Output the (X, Y) coordinate of the center of the cell containing the given text.  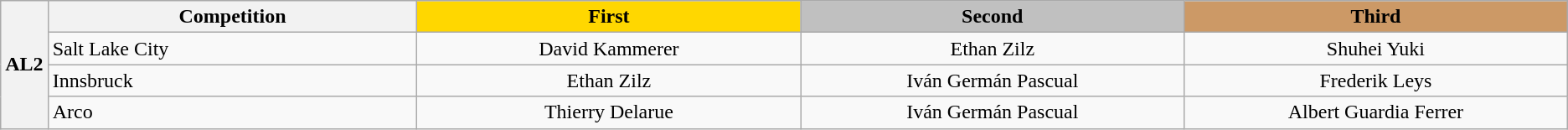
Albert Guardia Ferrer (1376, 112)
Innsbruck (233, 81)
Salt Lake City (233, 49)
Frederik Leys (1376, 81)
AL2 (24, 65)
David Kammerer (609, 49)
Competition (233, 17)
Second (993, 17)
Shuhei Yuki (1376, 49)
First (609, 17)
Arco (233, 112)
Third (1376, 17)
Thierry Delarue (609, 112)
